Find where the given text appears and provide that cell's center as (x, y) coordinate. 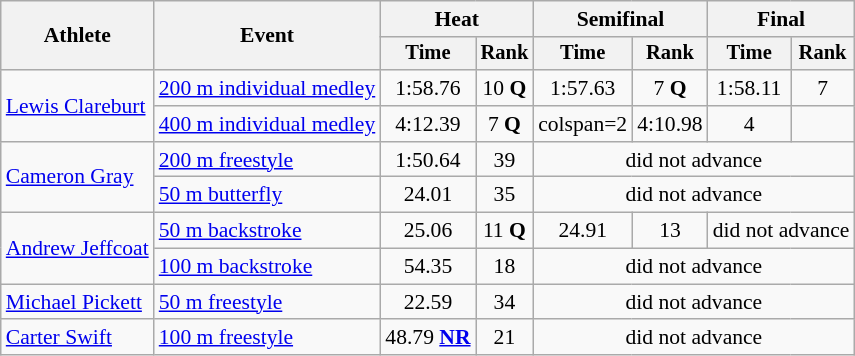
Michael Pickett (78, 302)
1:50.64 (428, 160)
Athlete (78, 36)
39 (505, 160)
100 m backstroke (268, 267)
18 (505, 267)
colspan=2 (582, 124)
25.06 (428, 231)
22.59 (428, 302)
21 (505, 338)
1:58.11 (750, 88)
7 (823, 88)
400 m individual medley (268, 124)
Carter Swift (78, 338)
Heat (456, 19)
24.91 (582, 231)
48.79 NR (428, 338)
35 (505, 195)
11 Q (505, 231)
50 m backstroke (268, 231)
Final (782, 19)
54.35 (428, 267)
34 (505, 302)
Lewis Clareburt (78, 106)
Semifinal (620, 19)
Andrew Jeffcoat (78, 248)
200 m individual medley (268, 88)
200 m freestyle (268, 160)
10 Q (505, 88)
Event (268, 36)
1:58.76 (428, 88)
4:10.98 (670, 124)
4:12.39 (428, 124)
13 (670, 231)
24.01 (428, 195)
1:57.63 (582, 88)
100 m freestyle (268, 338)
4 (750, 124)
Cameron Gray (78, 178)
50 m freestyle (268, 302)
50 m butterfly (268, 195)
